Scan for the cell matching the given text and deliver its (x, y) coordinate at center. 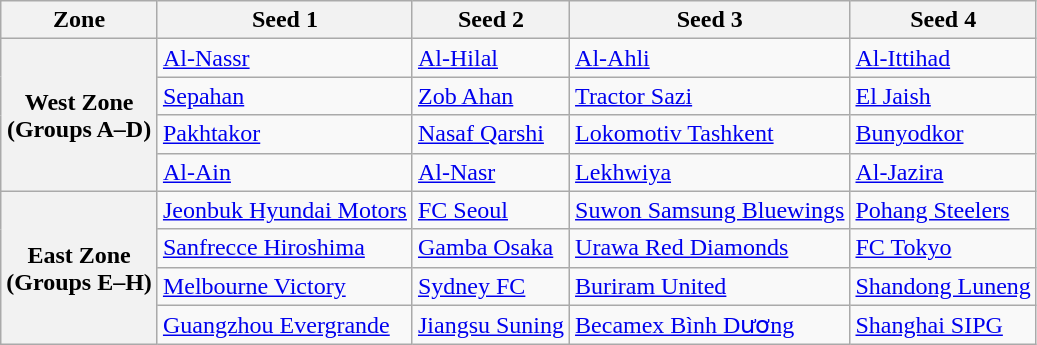
West Zone(Groups A–D) (80, 115)
Gamba Osaka (490, 248)
Al-Nassr (284, 58)
Pakhtakor (284, 134)
Jeonbuk Hyundai Motors (284, 210)
El Jaish (943, 96)
Seed 2 (490, 20)
Shandong Luneng (943, 286)
FC Tokyo (943, 248)
Lekhwiya (710, 172)
Sanfrecce Hiroshima (284, 248)
Buriram United (710, 286)
Jiangsu Suning (490, 325)
Becamex Bình Dương (710, 325)
Guangzhou Evergrande (284, 325)
East Zone(Groups E–H) (80, 268)
Seed 1 (284, 20)
Al-Ain (284, 172)
Seed 4 (943, 20)
Melbourne Victory (284, 286)
Pohang Steelers (943, 210)
Bunyodkor (943, 134)
FC Seoul (490, 210)
Sepahan (284, 96)
Sydney FC (490, 286)
Seed 3 (710, 20)
Urawa Red Diamonds (710, 248)
Al-Ahli (710, 58)
Al-Jazira (943, 172)
Tractor Sazi (710, 96)
Al-Hilal (490, 58)
Zob Ahan (490, 96)
Zone (80, 20)
Nasaf Qarshi (490, 134)
Al-Nasr (490, 172)
Lokomotiv Tashkent (710, 134)
Shanghai SIPG (943, 325)
Suwon Samsung Bluewings (710, 210)
Al-Ittihad (943, 58)
